Return the [X, Y] coordinate for the center point of the cell that contains the specified text.  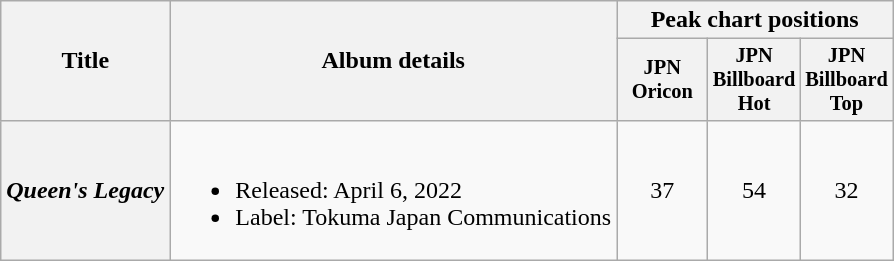
Peak chart positions [755, 20]
Queen's Legacy [86, 190]
JPNBillboardTop [846, 80]
Title [86, 61]
JPNOricon [662, 80]
54 [754, 190]
Album details [394, 61]
JPNBillboardHot [754, 80]
32 [846, 190]
Released: April 6, 2022Label: Tokuma Japan Communications [394, 190]
37 [662, 190]
